Pinpoint the cell where the given text exists, returning its [X, Y] midpoint coordinate. 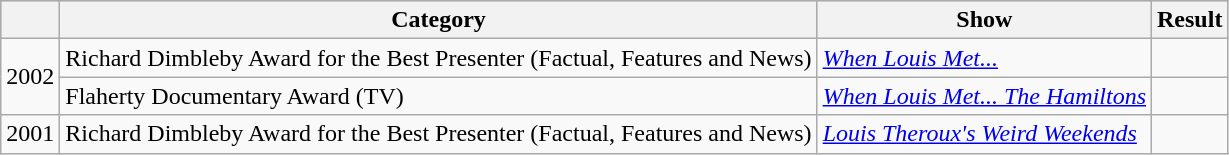
When Louis Met... [984, 58]
Category [438, 20]
Result [1190, 20]
2001 [30, 134]
Louis Theroux's Weird Weekends [984, 134]
2002 [30, 77]
When Louis Met... The Hamiltons [984, 96]
Flaherty Documentary Award (TV) [438, 96]
Show [984, 20]
